Detect which cell encompasses the target text, then output its [X, Y] center coordinate. 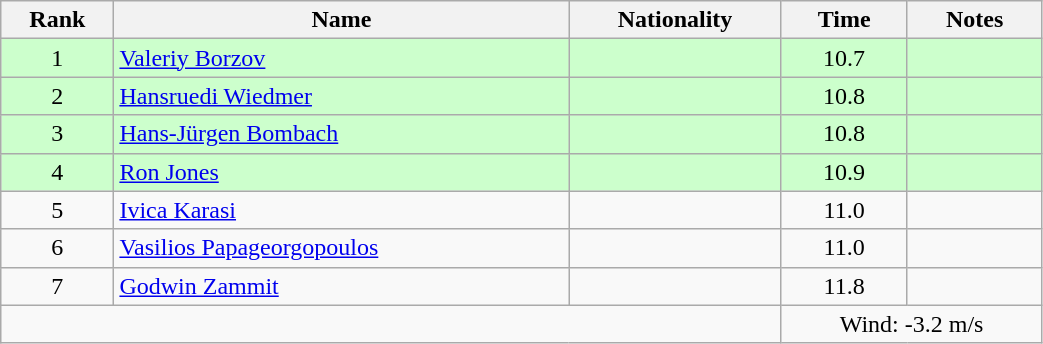
Hansruedi Wiedmer [342, 96]
Notes [974, 20]
10.7 [844, 58]
Name [342, 20]
Wind: -3.2 m/s [912, 324]
Rank [58, 20]
10.9 [844, 172]
Hans-Jürgen Bombach [342, 134]
Time [844, 20]
1 [58, 58]
Valeriy Borzov [342, 58]
5 [58, 210]
Ron Jones [342, 172]
Godwin Zammit [342, 286]
Ivica Karasi [342, 210]
2 [58, 96]
6 [58, 248]
Nationality [675, 20]
4 [58, 172]
3 [58, 134]
11.8 [844, 286]
Vasilios Papageorgopoulos [342, 248]
7 [58, 286]
